Search for the cell housing the specified text and yield its (x, y) center coordinate. 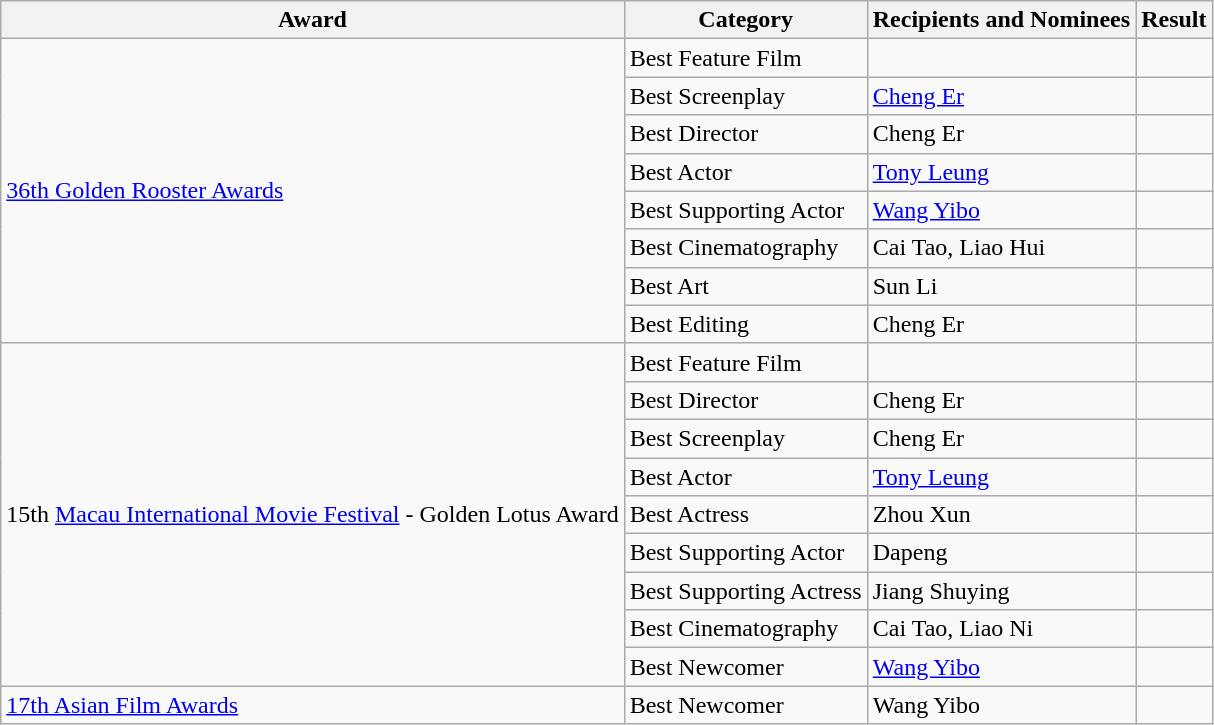
Category (746, 20)
Recipients and Nominees (1001, 20)
Best Editing (746, 324)
Best Actress (746, 515)
Best Art (746, 286)
Jiang Shuying (1001, 591)
Best Supporting Actress (746, 591)
17th Asian Film Awards (312, 705)
Dapeng (1001, 553)
Award (312, 20)
Cai Tao, Liao Hui (1001, 248)
Cai Tao, Liao Ni (1001, 629)
Sun Li (1001, 286)
Zhou Xun (1001, 515)
Result (1174, 20)
36th Golden Rooster Awards (312, 191)
15th Macau International Movie Festival - Golden Lotus Award (312, 514)
